Extract the [x, y] coordinate from the center of the cell holding the provided text.  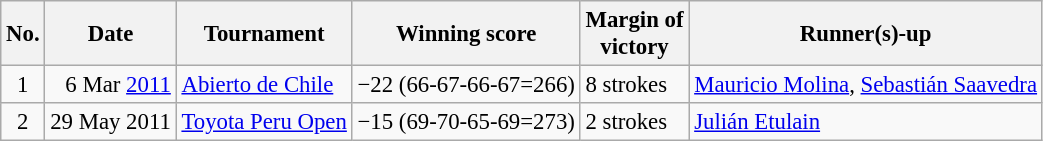
−22 (66-67-66-67=266) [466, 85]
Date [110, 34]
Tournament [264, 34]
Julián Etulain [866, 122]
No. [23, 34]
6 Mar 2011 [110, 85]
8 strokes [634, 85]
Abierto de Chile [264, 85]
Winning score [466, 34]
2 strokes [634, 122]
−15 (69-70-65-69=273) [466, 122]
Mauricio Molina, Sebastián Saavedra [866, 85]
2 [23, 122]
Runner(s)-up [866, 34]
29 May 2011 [110, 122]
Margin ofvictory [634, 34]
1 [23, 85]
Toyota Peru Open [264, 122]
